Output the [X, Y] coordinate of the center of the cell containing the given text.  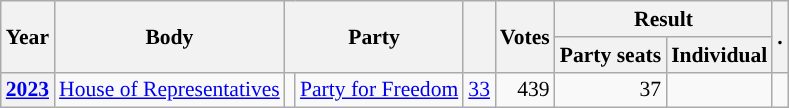
Result [664, 19]
Party seats [610, 55]
2023 [28, 90]
Party [374, 36]
Year [28, 36]
439 [525, 90]
Individual [719, 55]
Party for Freedom [379, 90]
37 [610, 90]
Votes [525, 36]
. [780, 36]
33 [479, 90]
House of Representatives [170, 90]
Body [170, 36]
